For the text-containing cell, return its midpoint in [X, Y] coordinate format. 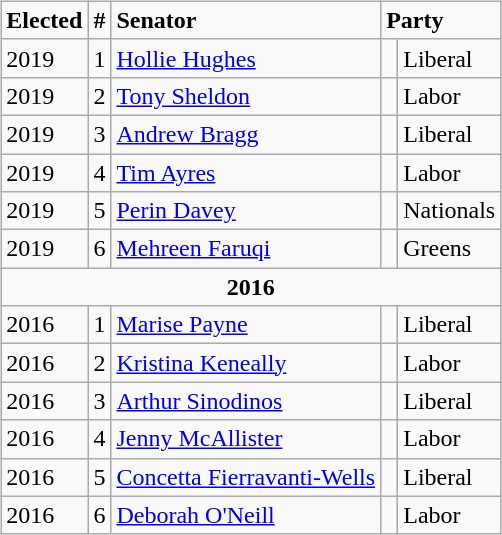
Arthur Sinodinos [246, 401]
Greens [450, 249]
Hollie Hughes [246, 58]
Mehreen Faruqi [246, 249]
Senator [246, 20]
Nationals [450, 211]
Marise Payne [246, 325]
Andrew Bragg [246, 134]
Perin Davey [246, 211]
Elected [44, 20]
Concetta Fierravanti-Wells [246, 477]
Tony Sheldon [246, 96]
# [100, 20]
Tim Ayres [246, 173]
Jenny McAllister [246, 439]
Party [441, 20]
Deborah O'Neill [246, 515]
Kristina Keneally [246, 363]
